Determine the (x, y) coordinate at the center of the cell enclosing the given text.  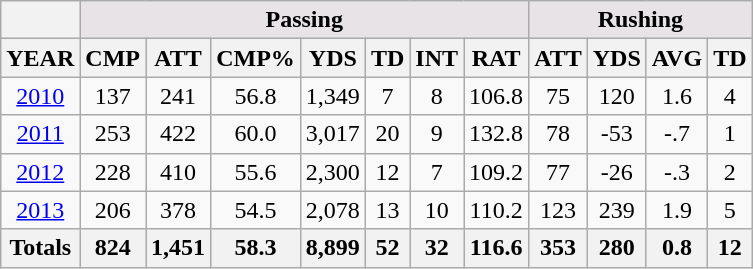
60.0 (256, 134)
9 (437, 134)
353 (558, 248)
253 (113, 134)
Passing (304, 20)
8 (437, 96)
109.2 (496, 172)
13 (387, 210)
32 (437, 248)
58.3 (256, 248)
YEAR (40, 58)
-.7 (676, 134)
-53 (616, 134)
-.3 (676, 172)
241 (178, 96)
110.2 (496, 210)
137 (113, 96)
1.9 (676, 210)
55.6 (256, 172)
78 (558, 134)
75 (558, 96)
123 (558, 210)
4 (730, 96)
0.8 (676, 248)
2012 (40, 172)
1.6 (676, 96)
77 (558, 172)
56.8 (256, 96)
1,349 (332, 96)
Rushing (640, 20)
120 (616, 96)
116.6 (496, 248)
410 (178, 172)
1,451 (178, 248)
228 (113, 172)
824 (113, 248)
3,017 (332, 134)
20 (387, 134)
-26 (616, 172)
106.8 (496, 96)
AVG (676, 58)
2,300 (332, 172)
239 (616, 210)
206 (113, 210)
CMP% (256, 58)
422 (178, 134)
8,899 (332, 248)
2013 (40, 210)
280 (616, 248)
2 (730, 172)
378 (178, 210)
2010 (40, 96)
Totals (40, 248)
1 (730, 134)
54.5 (256, 210)
INT (437, 58)
10 (437, 210)
5 (730, 210)
CMP (113, 58)
52 (387, 248)
2011 (40, 134)
2,078 (332, 210)
132.8 (496, 134)
RAT (496, 58)
